From the cell containing the given text, extract its center point as [X, Y] coordinate. 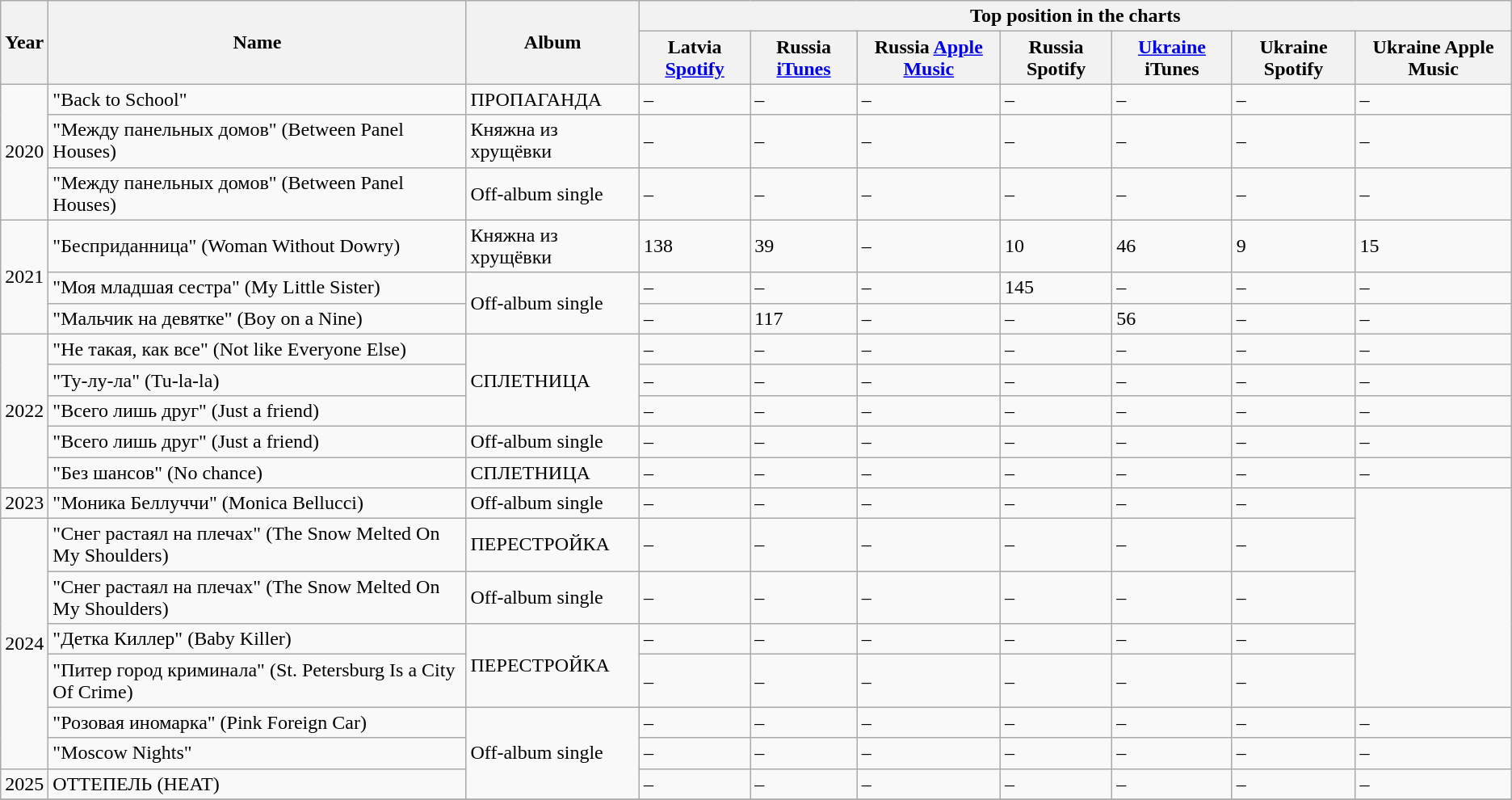
"Моника Беллуччи" (Monica Bellucci) [257, 503]
"Розовая иномарка" (Pink Foreign Car) [257, 722]
2023 [24, 503]
2021 [24, 276]
56 [1172, 318]
117 [804, 318]
"Ту-лу-ла" (Tu-la-la) [257, 380]
39 [804, 246]
Year [24, 42]
"Питер город криминала" (St. Petersburg Is a City Of Crime) [257, 680]
ОТТЕПЕЛЬ (HEAT) [257, 784]
15 [1433, 246]
46 [1172, 246]
138 [695, 246]
Latvia Spotify [695, 58]
Ukraine iTunes [1172, 58]
"Детка Киллер" (Baby Killer) [257, 639]
"Back to School" [257, 99]
Ukraine Apple Music [1433, 58]
Album [552, 42]
2024 [24, 643]
Ukraine Spotify [1294, 58]
10 [1056, 246]
2020 [24, 152]
Name [257, 42]
"Moscow Nights" [257, 753]
9 [1294, 246]
Russia Apple Music [929, 58]
ПРОПАГАНДА [552, 99]
Russia Spotify [1056, 58]
2022 [24, 411]
"Не такая, как все" (Not like Everyone Else) [257, 349]
Russia iTunes [804, 58]
"Без шансов" (No chance) [257, 473]
145 [1056, 288]
"Мальчик на девятке" (Boy on a Nine) [257, 318]
"Моя младшая сестра" (My Little Sister) [257, 288]
2025 [24, 784]
"Бесприданница" (Woman Without Dowry) [257, 246]
Top position in the charts [1075, 16]
